Scan for the cell matching the given text and deliver its (X, Y) coordinate at center. 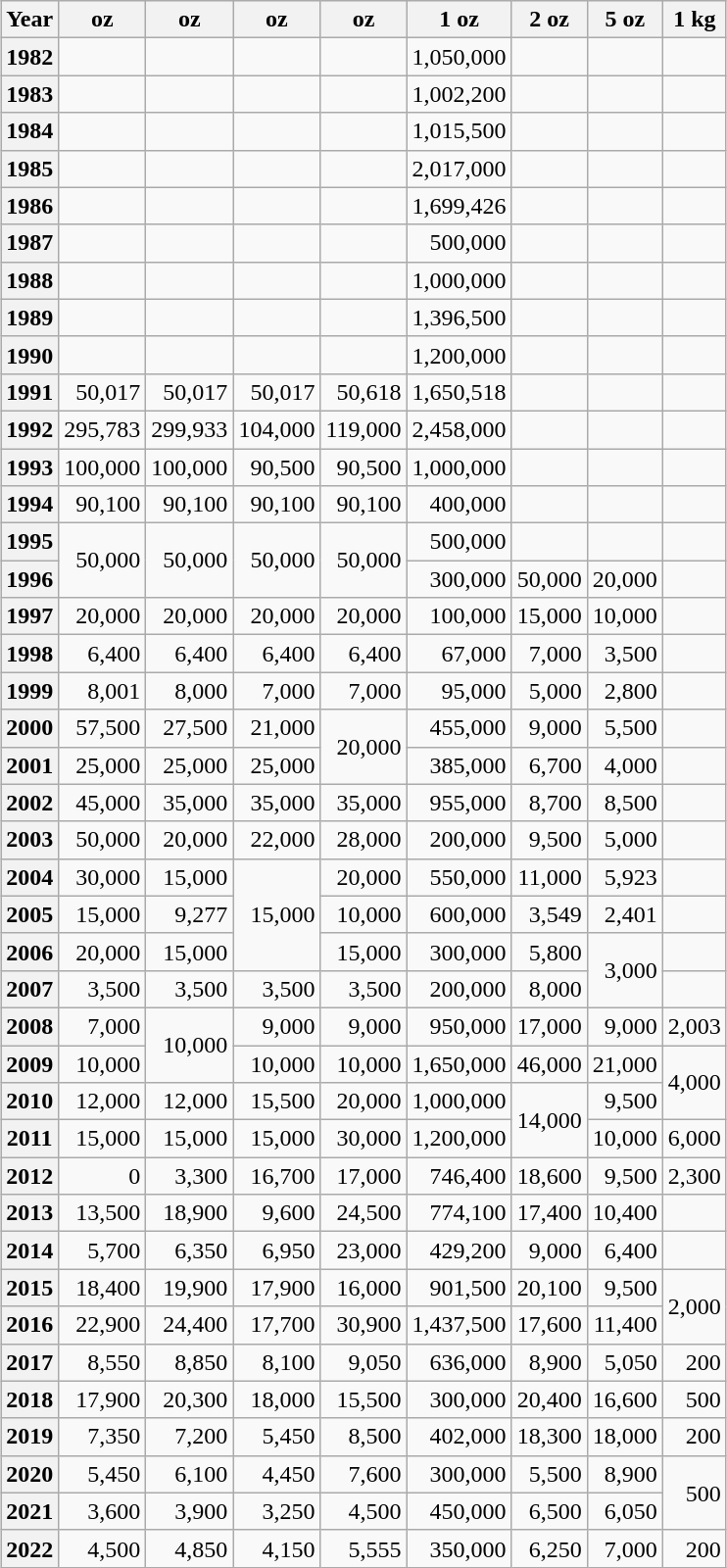
385,000 (459, 765)
1995 (29, 542)
1998 (29, 654)
9,600 (276, 1213)
1994 (29, 505)
8,100 (276, 1362)
22,900 (102, 1325)
13,500 (102, 1213)
550,000 (459, 877)
1984 (29, 131)
2,003 (694, 1026)
2001 (29, 765)
45,000 (102, 803)
11,400 (625, 1325)
6,250 (549, 1548)
2003 (29, 840)
119,000 (363, 429)
6,950 (276, 1250)
1,396,500 (459, 318)
1,002,200 (459, 94)
95,000 (459, 691)
1,437,500 (459, 1325)
1999 (29, 691)
2016 (29, 1325)
16,000 (363, 1288)
1 oz (459, 20)
1997 (29, 616)
1,050,000 (459, 57)
3,250 (276, 1511)
2019 (29, 1437)
2011 (29, 1139)
3,600 (102, 1511)
9,277 (190, 914)
5 oz (625, 20)
18,600 (549, 1176)
2005 (29, 914)
67,000 (459, 654)
17,400 (549, 1213)
7,350 (102, 1437)
1989 (29, 318)
2,401 (625, 914)
6,350 (190, 1250)
2000 (29, 728)
1992 (29, 429)
746,400 (459, 1176)
2015 (29, 1288)
22,000 (276, 840)
1982 (29, 57)
2009 (29, 1063)
2018 (29, 1399)
1988 (29, 280)
350,000 (459, 1548)
955,000 (459, 803)
2008 (29, 1026)
1 kg (694, 20)
4,450 (276, 1474)
6,100 (190, 1474)
402,000 (459, 1437)
1,650,518 (459, 392)
2 oz (549, 20)
17,700 (276, 1325)
8,001 (102, 691)
2,000 (694, 1306)
299,933 (190, 429)
774,100 (459, 1213)
2,800 (625, 691)
2002 (29, 803)
1,699,426 (459, 206)
2004 (29, 877)
950,000 (459, 1026)
19,900 (190, 1288)
1990 (29, 355)
46,000 (549, 1063)
2020 (29, 1474)
3,900 (190, 1511)
3,549 (549, 914)
1991 (29, 392)
1,015,500 (459, 131)
600,000 (459, 914)
17,600 (549, 1325)
450,000 (459, 1511)
Year (29, 20)
1983 (29, 94)
2013 (29, 1213)
2010 (29, 1102)
8,700 (549, 803)
24,500 (363, 1213)
901,500 (459, 1288)
1,650,000 (459, 1063)
2017 (29, 1362)
5,050 (625, 1362)
636,000 (459, 1362)
8,850 (190, 1362)
18,900 (190, 1213)
6,000 (694, 1139)
27,500 (190, 728)
20,400 (549, 1399)
2,017,000 (459, 169)
5,923 (625, 877)
2,300 (694, 1176)
1993 (29, 467)
8,550 (102, 1362)
28,000 (363, 840)
4,850 (190, 1548)
7,600 (363, 1474)
50,618 (363, 392)
23,000 (363, 1250)
5,800 (549, 952)
2012 (29, 1176)
295,783 (102, 429)
5,555 (363, 1548)
1987 (29, 243)
0 (102, 1176)
10,400 (625, 1213)
2021 (29, 1511)
5,700 (102, 1250)
1986 (29, 206)
16,600 (625, 1399)
6,500 (549, 1511)
2014 (29, 1250)
1985 (29, 169)
11,000 (549, 877)
57,500 (102, 728)
2,458,000 (459, 429)
20,300 (190, 1399)
429,200 (459, 1250)
2006 (29, 952)
24,400 (190, 1325)
6,050 (625, 1511)
20,100 (549, 1288)
9,050 (363, 1362)
2022 (29, 1548)
4,150 (276, 1548)
400,000 (459, 505)
455,000 (459, 728)
104,000 (276, 429)
18,300 (549, 1437)
2007 (29, 989)
1996 (29, 579)
14,000 (549, 1120)
7,200 (190, 1437)
18,400 (102, 1288)
3,300 (190, 1176)
3,000 (625, 970)
16,700 (276, 1176)
6,700 (549, 765)
30,900 (363, 1325)
